From the cell containing the given text, extract its center point as (X, Y) coordinate. 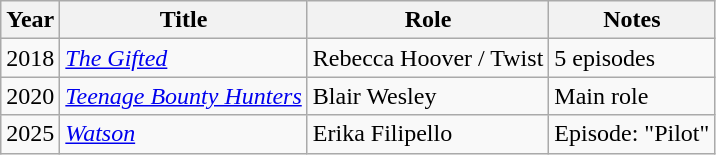
Title (184, 20)
Rebecca Hoover / Twist (428, 58)
Year (30, 20)
Teenage Bounty Hunters (184, 96)
Episode: "Pilot" (632, 134)
2025 (30, 134)
2018 (30, 58)
Watson (184, 134)
Erika Filipello (428, 134)
The Gifted (184, 58)
Blair Wesley (428, 96)
Role (428, 20)
Main role (632, 96)
Notes (632, 20)
5 episodes (632, 58)
2020 (30, 96)
